Output the [X, Y] coordinate of the center of the cell containing the given text.  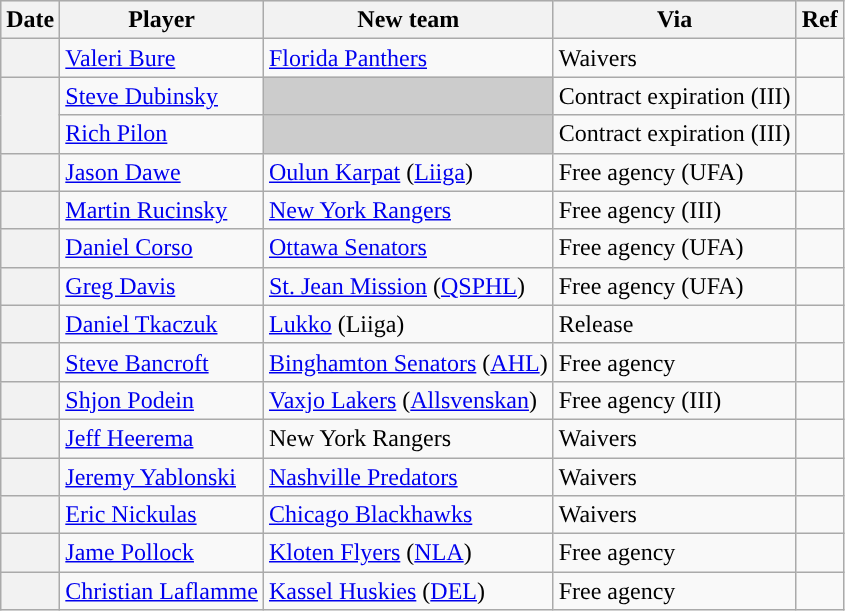
Via [674, 20]
Christian Laflamme [162, 591]
Kassel Huskies (DEL) [408, 591]
Martin Rucinsky [162, 210]
Oulun Karpat (Liiga) [408, 172]
Jeremy Yablonski [162, 477]
Valeri Bure [162, 58]
Date [30, 20]
Jason Dawe [162, 172]
Ottawa Senators [408, 248]
Daniel Tkaczuk [162, 324]
Eric Nickulas [162, 515]
Shjon Podein [162, 400]
Steve Dubinsky [162, 96]
Steve Bancroft [162, 362]
Jeff Heerema [162, 438]
Release [674, 324]
Binghamton Senators (AHL) [408, 362]
Daniel Corso [162, 248]
Player [162, 20]
Kloten Flyers (NLA) [408, 553]
Rich Pilon [162, 134]
Nashville Predators [408, 477]
Greg Davis [162, 286]
Florida Panthers [408, 58]
Lukko (Liiga) [408, 324]
Ref [820, 20]
Chicago Blackhawks [408, 515]
St. Jean Mission (QSPHL) [408, 286]
Vaxjo Lakers (Allsvenskan) [408, 400]
Jame Pollock [162, 553]
New team [408, 20]
